Capture the cell that displays the provided text and extract its (x, y) central coordinate. 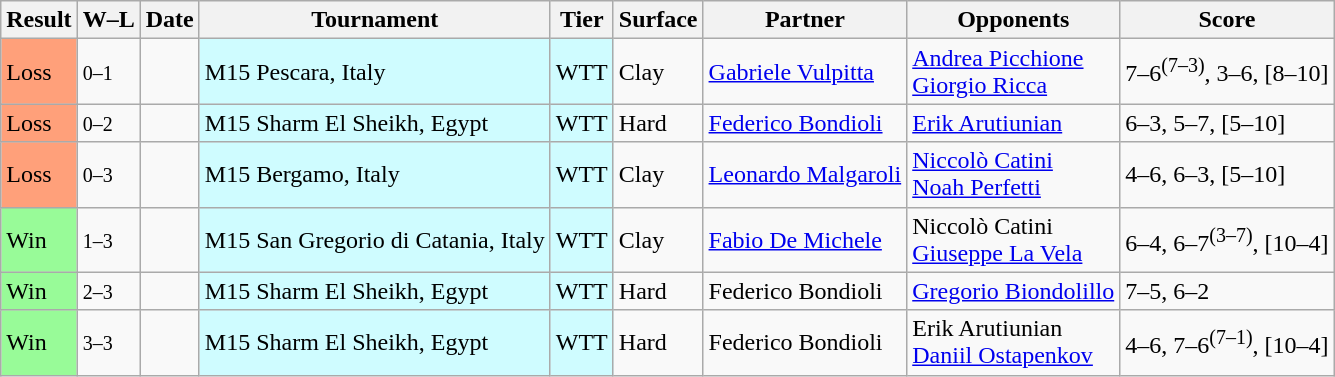
1–3 (108, 240)
Opponents (1014, 20)
M15 Bergamo, Italy (374, 174)
M15 San Gregorio di Catania, Italy (374, 240)
4–6, 7–6(7–1), [10–4] (1227, 342)
Date (170, 20)
Erik Arutiunian (1014, 123)
Niccolò Catini Giuseppe La Vela (1014, 240)
Gabriele Vulpitta (805, 72)
Gregorio Biondolillo (1014, 291)
Score (1227, 20)
Andrea Picchione Giorgio Ricca (1014, 72)
2–3 (108, 291)
6–3, 5–7, [5–10] (1227, 123)
M15 Pescara, Italy (374, 72)
Tournament (374, 20)
7–6(7–3), 3–6, [8–10] (1227, 72)
0–2 (108, 123)
Erik Arutiunian Daniil Ostapenkov (1014, 342)
Leonardo Malgaroli (805, 174)
0–1 (108, 72)
Partner (805, 20)
7–5, 6–2 (1227, 291)
Surface (658, 20)
Niccolò Catini Noah Perfetti (1014, 174)
W–L (108, 20)
Result (39, 20)
3–3 (108, 342)
4–6, 6–3, [5–10] (1227, 174)
Fabio De Michele (805, 240)
0–3 (108, 174)
6–4, 6–7(3–7), [10–4] (1227, 240)
Tier (582, 20)
